Pinpoint the cell where the given text exists, returning its (x, y) midpoint coordinate. 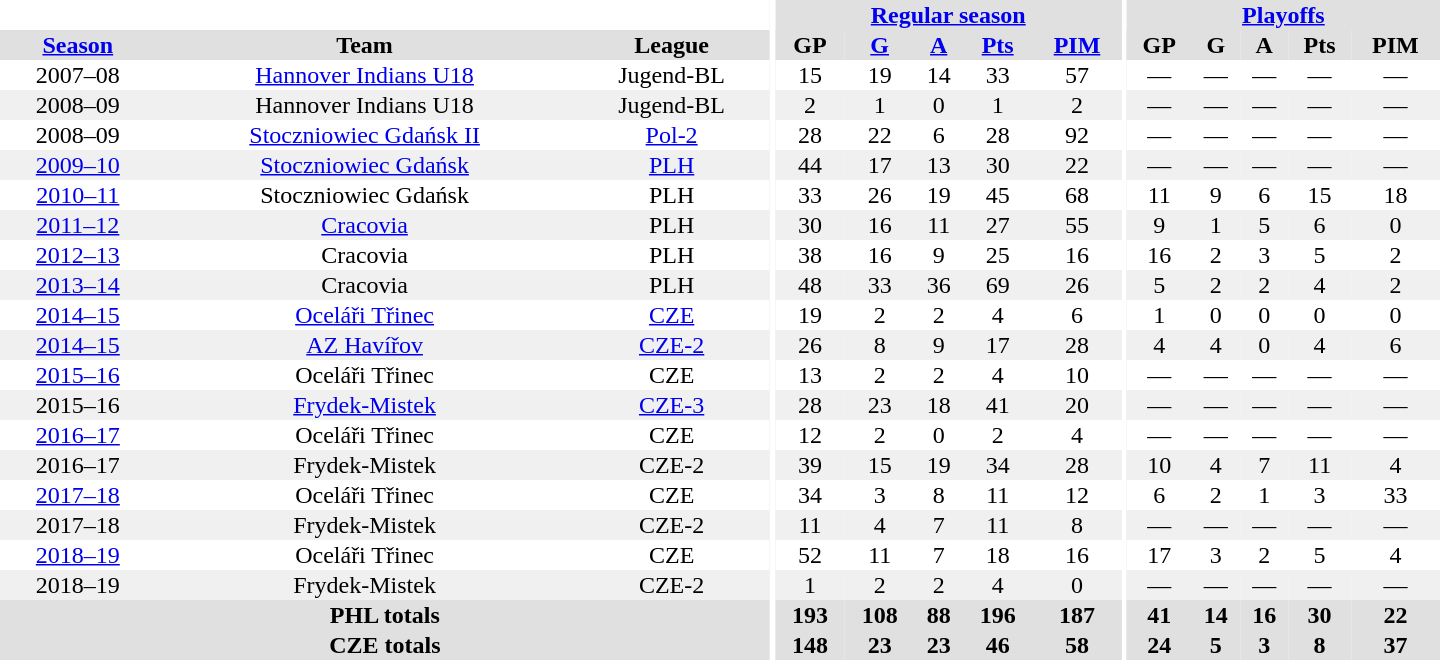
20 (1078, 405)
24 (1160, 645)
2007–08 (78, 75)
PHL totals (385, 615)
CZE-3 (672, 405)
92 (1078, 135)
39 (810, 465)
League (672, 45)
AZ Havířov (365, 345)
45 (998, 195)
2011–12 (78, 225)
27 (998, 225)
58 (1078, 645)
44 (810, 165)
36 (939, 285)
108 (880, 615)
Regular season (948, 15)
2009–10 (78, 165)
68 (1078, 195)
Season (78, 45)
2013–14 (78, 285)
69 (998, 285)
2012–13 (78, 255)
88 (939, 615)
37 (1396, 645)
38 (810, 255)
Stoczniowiec Gdańsk II (365, 135)
2010–11 (78, 195)
196 (998, 615)
46 (998, 645)
148 (810, 645)
52 (810, 555)
187 (1078, 615)
55 (1078, 225)
57 (1078, 75)
Team (365, 45)
48 (810, 285)
25 (998, 255)
Playoffs (1284, 15)
Pol-2 (672, 135)
CZE totals (385, 645)
193 (810, 615)
